Extract the (X, Y) coordinate from the center of the cell holding the provided text.  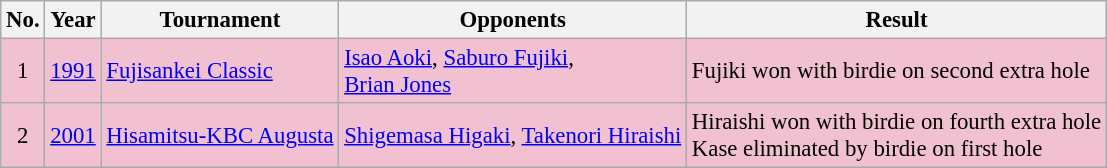
Year (73, 20)
Shigemasa Higaki, Takenori Hiraishi (513, 136)
Tournament (220, 20)
Hisamitsu-KBC Augusta (220, 136)
Opponents (513, 20)
2001 (73, 136)
1 (23, 72)
No. (23, 20)
1991 (73, 72)
Hiraishi won with birdie on fourth extra holeKase eliminated by birdie on first hole (897, 136)
Fujiki won with birdie on second extra hole (897, 72)
Fujisankei Classic (220, 72)
2 (23, 136)
Isao Aoki, Saburo Fujiki, Brian Jones (513, 72)
Result (897, 20)
